Scan for the cell matching the given text and deliver its [X, Y] coordinate at center. 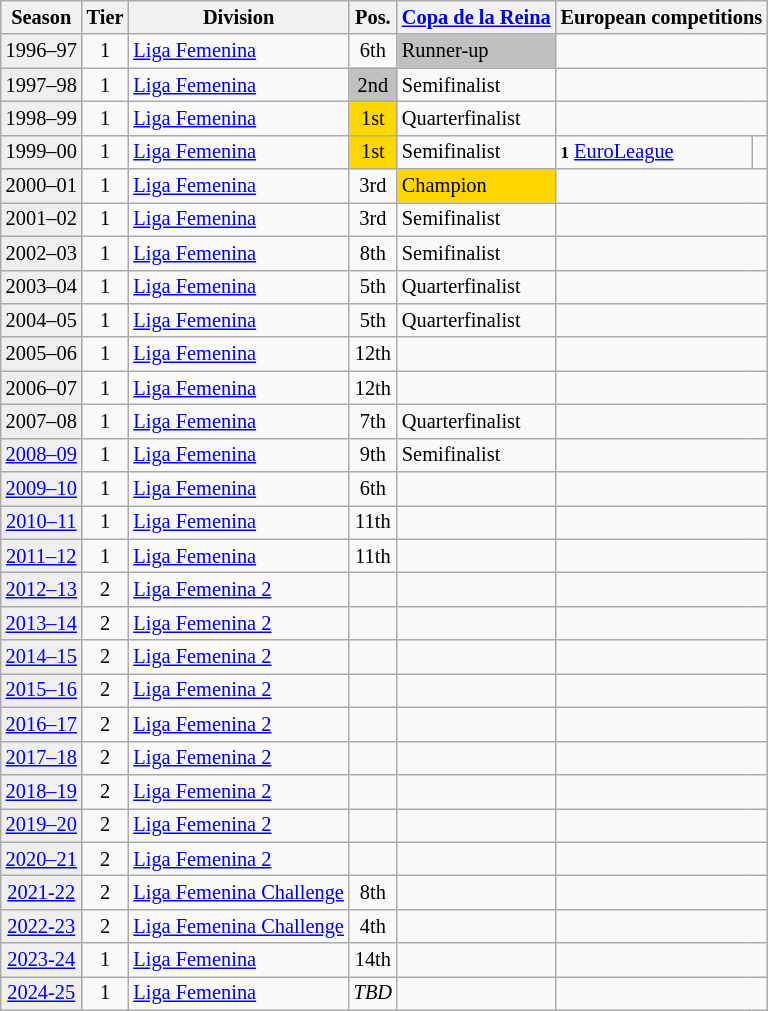
2001–02 [42, 219]
14th [373, 960]
1998–99 [42, 118]
2013–14 [42, 623]
2008–09 [42, 455]
Champion [476, 186]
2006–07 [42, 388]
2019–20 [42, 825]
Division [238, 17]
2004–05 [42, 320]
2003–04 [42, 287]
2000–01 [42, 186]
2020–21 [42, 859]
2005–06 [42, 354]
2017–18 [42, 758]
Season [42, 17]
2021-22 [42, 892]
2011–12 [42, 556]
2022-23 [42, 926]
2002–03 [42, 253]
2024-25 [42, 993]
2023-24 [42, 960]
2012–13 [42, 589]
1997–98 [42, 85]
7th [373, 421]
2009–10 [42, 489]
2014–15 [42, 657]
TBD [373, 993]
9th [373, 455]
2018–19 [42, 791]
2015–16 [42, 690]
2010–11 [42, 522]
1999–00 [42, 152]
Pos. [373, 17]
European competitions [662, 17]
Copa de la Reina [476, 17]
4th [373, 926]
2007–08 [42, 421]
1 EuroLeague [654, 152]
Tier [106, 17]
2nd [373, 85]
1996–97 [42, 51]
Runner-up [476, 51]
2016–17 [42, 724]
